Find where the given text appears and provide that cell's center as (x, y) coordinate. 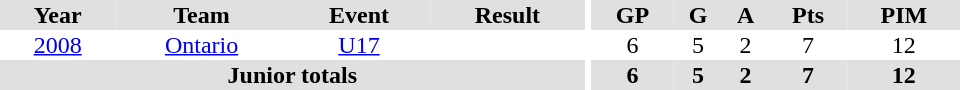
Year (58, 15)
GP (632, 15)
Junior totals (292, 75)
PIM (904, 15)
2008 (58, 45)
A (746, 15)
U17 (359, 45)
G (698, 15)
Event (359, 15)
Team (201, 15)
Ontario (201, 45)
Pts (808, 15)
Result (507, 15)
